Extract the [x, y] coordinate from the center of the cell holding the provided text.  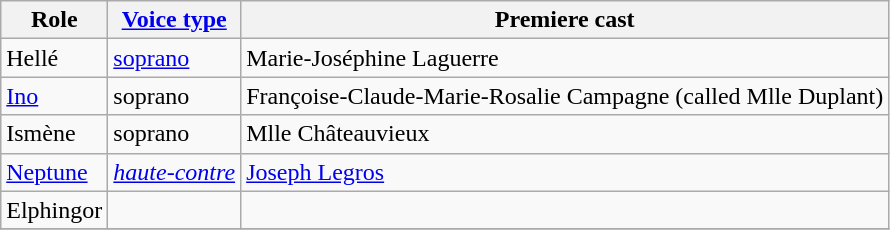
Françoise-Claude-Marie-Rosalie Campagne (called Mlle Duplant) [565, 96]
Voice type [174, 20]
Joseph Legros [565, 172]
Hellé [54, 58]
haute-contre [174, 172]
Neptune [54, 172]
Elphingor [54, 210]
Premiere cast [565, 20]
Role [54, 20]
Ismène [54, 134]
Marie-Joséphine Laguerre [565, 58]
Ino [54, 96]
Mlle Châteauvieux [565, 134]
